Scan for the cell matching the given text and deliver its (x, y) coordinate at center. 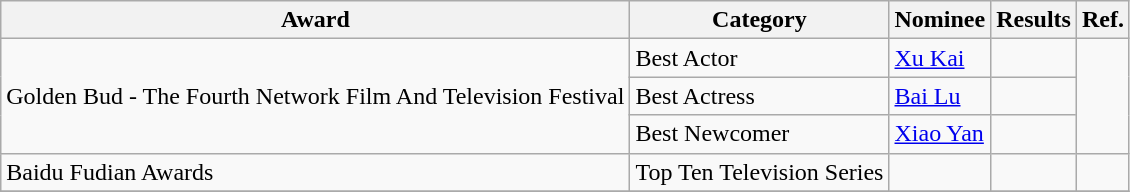
Best Actress (760, 96)
Xiao Yan (940, 134)
Category (760, 20)
Xu Kai (940, 58)
Results (1034, 20)
Golden Bud - The Fourth Network Film And Television Festival (316, 96)
Best Newcomer (760, 134)
Nominee (940, 20)
Top Ten Television Series (760, 172)
Bai Lu (940, 96)
Ref. (1102, 20)
Best Actor (760, 58)
Baidu Fudian Awards (316, 172)
Award (316, 20)
